Search for the cell housing the specified text and yield its (x, y) center coordinate. 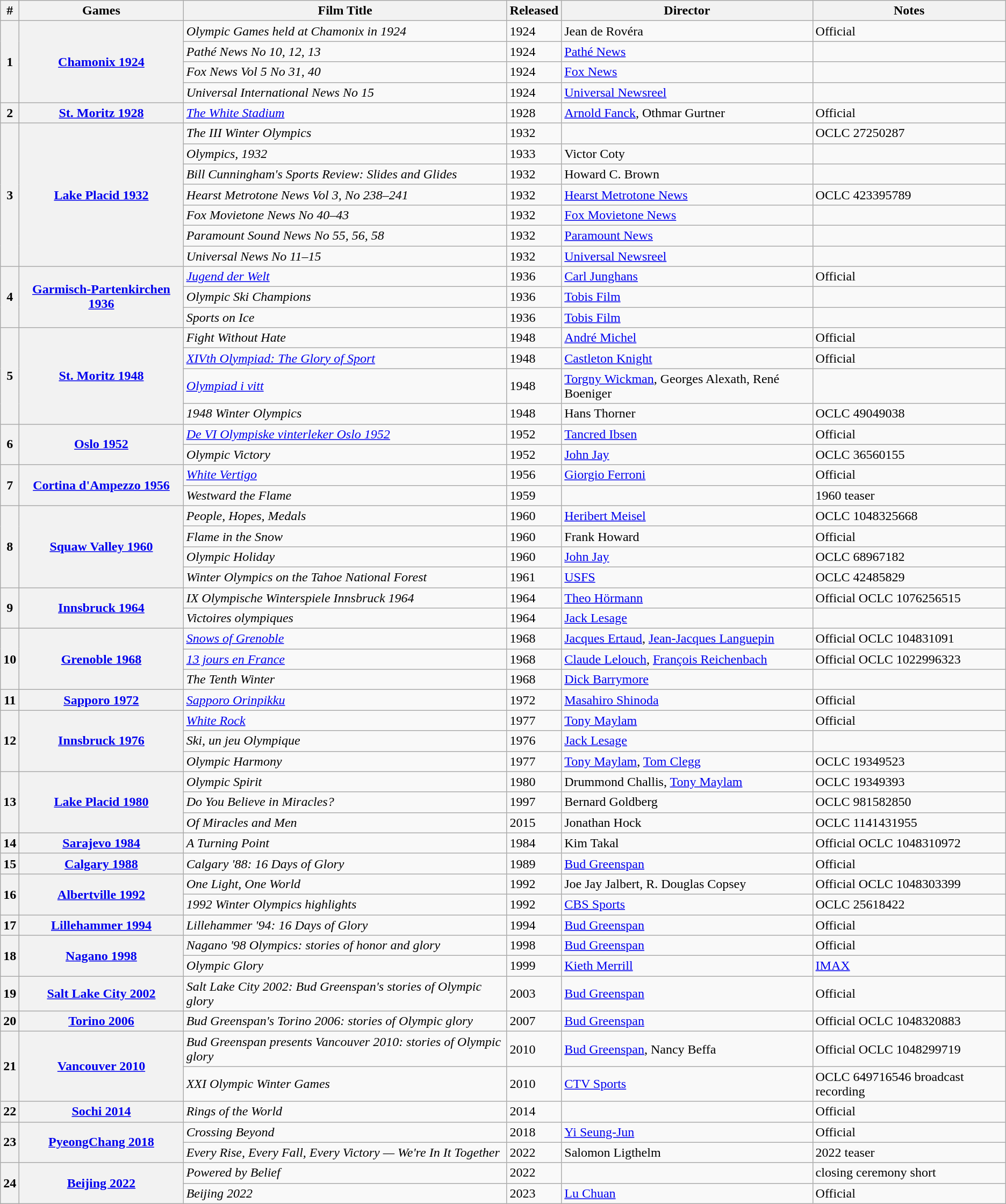
Olympic Spirit (345, 782)
De VI Olympiske vinterleker Oslo 1952 (345, 434)
Winter Olympics on the Tahoe National Forest (345, 577)
Dick Barrymore (687, 680)
OCLC 1048325668 (909, 516)
Bud Greenspan's Torino 2006: stories of Olympic glory (345, 1021)
Lake Placid 1932 (101, 194)
XIVth Olympiad: The Glory of Sport (345, 358)
Cortina d'Ampezzo 1956 (101, 485)
Carl Junghans (687, 277)
OCLC 1141431955 (909, 823)
A Turning Point (345, 843)
Fight Without Hate (345, 338)
1980 (534, 782)
14 (10, 843)
7 (10, 485)
Universal International News No 15 (345, 92)
White Rock (345, 720)
9 (10, 608)
11 (10, 700)
closing ceremony short (909, 1173)
Joe Jay Jalbert, R. Douglas Copsey (687, 884)
6 (10, 444)
Calgary 1988 (101, 863)
Drummond Challis, Tony Maylam (687, 782)
1960 teaser (909, 495)
Heribert Meisel (687, 516)
17 (10, 925)
Paramount Sound News No 55, 56, 58 (345, 235)
Victoires olympiques (345, 618)
Olympic Ski Champions (345, 297)
Sochi 2014 (101, 1112)
Fox Movietone News No 40–43 (345, 215)
Howard C. Brown (687, 174)
Universal News No 11–15 (345, 256)
One Light, One World (345, 884)
Westward the Flame (345, 495)
USFS (687, 577)
Of Miracles and Men (345, 823)
OCLC 68967182 (909, 557)
The III Winter Olympics (345, 133)
Castleton Knight (687, 358)
PyeongChang 2018 (101, 1142)
1956 (534, 475)
Official OCLC 104831091 (909, 639)
Flame in the Snow (345, 536)
4 (10, 297)
Rings of the World (345, 1112)
Official OCLC 1076256515 (909, 598)
Oslo 1952 (101, 444)
Director (687, 11)
Lillehammer '94: 16 Days of Glory (345, 925)
Bud Greenspan, Nancy Beffa (687, 1049)
1994 (534, 925)
Salt Lake City 2002: Bud Greenspan's stories of Olympic glory (345, 994)
OCLC 649716546 broadcast recording (909, 1084)
Fox News Vol 5 No 31, 40 (345, 72)
Giorgio Ferroni (687, 475)
Official OCLC 1048303399 (909, 884)
Kim Takal (687, 843)
Released (534, 11)
Games (101, 11)
St. Moritz 1928 (101, 113)
Garmisch-Partenkirchen 1936 (101, 297)
Theo Hörmann (687, 598)
Ski, un jeu Olympique (345, 741)
Sapporo 1972 (101, 700)
Pathé News No 10, 12, 13 (345, 52)
XXI Olympic Winter Games (345, 1084)
21 (10, 1066)
1998 (534, 946)
Olympics, 1932 (345, 154)
Salomon Ligthelm (687, 1152)
Kieth Merrill (687, 966)
Fox News (687, 72)
1961 (534, 577)
Sports on Ice (345, 318)
Every Rise, Every Fall, Every Victory — We're In It Together (345, 1152)
OCLC 27250287 (909, 133)
Pathé News (687, 52)
IX Olympische Winterspiele Innsbruck 1964 (345, 598)
St. Moritz 1948 (101, 376)
IMAX (909, 966)
Official OCLC 1048320883 (909, 1021)
Torino 2006 (101, 1021)
8 (10, 546)
Victor Coty (687, 154)
CTV Sports (687, 1084)
2007 (534, 1021)
13 (10, 802)
22 (10, 1112)
Tancred Ibsen (687, 434)
Jean de Rovéra (687, 31)
White Vertigo (345, 475)
10 (10, 659)
18 (10, 956)
Sarajevo 1984 (101, 843)
1 (10, 62)
Hans Thorner (687, 414)
1948 Winter Olympics (345, 414)
Olympic Holiday (345, 557)
Jacques Ertaud, Jean-Jacques Languepin (687, 639)
OCLC 981582850 (909, 802)
Paramount News (687, 235)
1972 (534, 700)
Grenoble 1968 (101, 659)
Olympic Games held at Chamonix in 1924 (345, 31)
Claude Lelouch, François Reichenbach (687, 659)
Masahiro Shinoda (687, 700)
2022 teaser (909, 1152)
Tony Maylam (687, 720)
15 (10, 863)
12 (10, 741)
1997 (534, 802)
Nagano 1998 (101, 956)
# (10, 11)
Lake Placid 1980 (101, 802)
1976 (534, 741)
2003 (534, 994)
The White Stadium (345, 113)
Innsbruck 1964 (101, 608)
Official OCLC 1022996323 (909, 659)
Sapporo Orinpikku (345, 700)
19 (10, 994)
Fox Movietone News (687, 215)
OCLC 19349393 (909, 782)
Calgary '88: 16 Days of Glory (345, 863)
2018 (534, 1132)
Official OCLC 1048310972 (909, 843)
The Tenth Winter (345, 680)
Crossing Beyond (345, 1132)
1933 (534, 154)
1928 (534, 113)
Vancouver 2010 (101, 1066)
20 (10, 1021)
Frank Howard (687, 536)
People, Hopes, Medals (345, 516)
Do You Believe in Miracles? (345, 802)
1989 (534, 863)
Tony Maylam, Tom Clegg (687, 761)
Jugend der Welt (345, 277)
5 (10, 376)
Bill Cunningham's Sports Review: Slides and Glides (345, 174)
OCLC 42485829 (909, 577)
Lu Chuan (687, 1193)
Powered by Belief (345, 1173)
2014 (534, 1112)
24 (10, 1183)
Hearst Metrotone News (687, 194)
2 (10, 113)
OCLC 49049038 (909, 414)
Film Title (345, 11)
13 jours en France (345, 659)
Lillehammer 1994 (101, 925)
Olympic Glory (345, 966)
Nagano '98 Olympics: stories of honor and glory (345, 946)
Snows of Grenoble (345, 639)
2023 (534, 1193)
2015 (534, 823)
Olympic Harmony (345, 761)
Torgny Wickman, Georges Alexath, René Boeniger (687, 386)
Yi Seung-Jun (687, 1132)
OCLC 36560155 (909, 455)
23 (10, 1142)
Arnold Fanck, Othmar Gurtner (687, 113)
CBS Sports (687, 904)
Chamonix 1924 (101, 62)
Salt Lake City 2002 (101, 994)
Squaw Valley 1960 (101, 546)
Olympic Victory (345, 455)
Bernard Goldberg (687, 802)
Albertville 1992 (101, 894)
Olympiad i vitt (345, 386)
1992 Winter Olympics highlights (345, 904)
Official OCLC 1048299719 (909, 1049)
Hearst Metrotone News Vol 3, No 238–241 (345, 194)
Jonathan Hock (687, 823)
1984 (534, 843)
16 (10, 894)
Innsbruck 1976 (101, 741)
1959 (534, 495)
André Michel (687, 338)
OCLC 25618422 (909, 904)
Bud Greenspan presents Vancouver 2010: stories of Olympic glory (345, 1049)
3 (10, 194)
OCLC 19349523 (909, 761)
1999 (534, 966)
OCLC 423395789 (909, 194)
Notes (909, 11)
